Search for the cell housing the specified text and yield its (x, y) center coordinate. 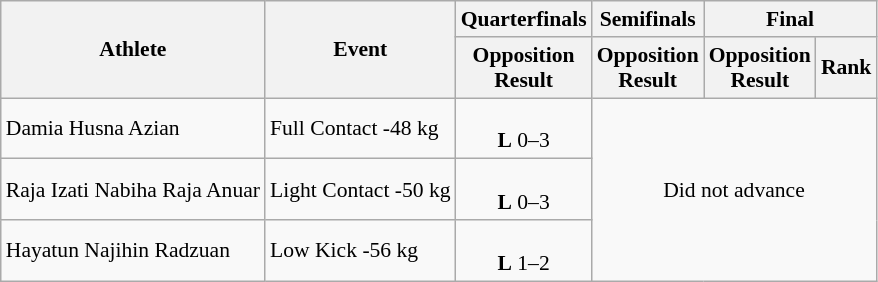
Light Contact -50 kg (360, 190)
Did not advance (734, 190)
Athlete (133, 50)
Semifinals (648, 19)
Full Contact -48 kg (360, 128)
L 1–2 (524, 250)
Damia Husna Azian (133, 128)
Hayatun Najihin Radzuan (133, 250)
Final (790, 19)
Quarterfinals (524, 19)
Raja Izati Nabiha Raja Anuar (133, 190)
Rank (846, 68)
Event (360, 50)
Low Kick -56 kg (360, 250)
